Detect which cell encompasses the target text, then output its (x, y) center coordinate. 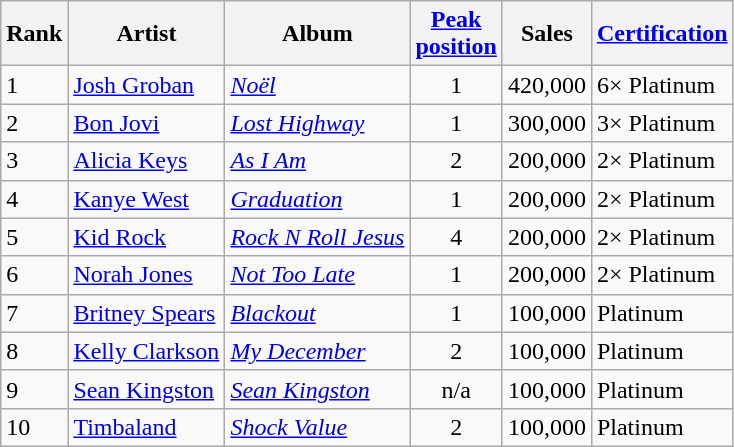
8 (34, 351)
Alicia Keys (146, 161)
Noël (318, 85)
6 (34, 275)
Lost Highway (318, 123)
420,000 (546, 85)
Kanye West (146, 199)
Britney Spears (146, 313)
Sales (546, 34)
Rock N Roll Jesus (318, 237)
Kid Rock (146, 237)
Rank (34, 34)
My December (318, 351)
5 (34, 237)
As I Am (318, 161)
Kelly Clarkson (146, 351)
300,000 (546, 123)
n/a (456, 389)
Norah Jones (146, 275)
Peakposition (456, 34)
Timbaland (146, 427)
Artist (146, 34)
Shock Value (318, 427)
Graduation (318, 199)
Josh Groban (146, 85)
6× Platinum (662, 85)
3× Platinum (662, 123)
Not Too Late (318, 275)
Bon Jovi (146, 123)
Certification (662, 34)
10 (34, 427)
7 (34, 313)
Blackout (318, 313)
Album (318, 34)
9 (34, 389)
3 (34, 161)
